For the text-containing cell, return its midpoint in (X, Y) coordinate format. 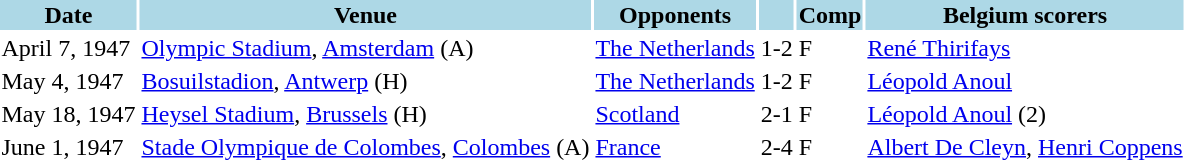
Léopold Anoul (1025, 81)
Date (68, 15)
Belgium scorers (1025, 15)
Heysel Stadium, Brussels (H) (366, 114)
Venue (366, 15)
Olympic Stadium, Amsterdam (A) (366, 48)
Bosuilstadion, Antwerp (H) (366, 81)
Comp (830, 15)
2-1 (776, 114)
Scotland (675, 114)
Opponents (675, 15)
Léopold Anoul (2) (1025, 114)
René Thirifays (1025, 48)
May 18, 1947 (68, 114)
May 4, 1947 (68, 81)
April 7, 1947 (68, 48)
